Return (X, Y) of the center of cell containing provided text 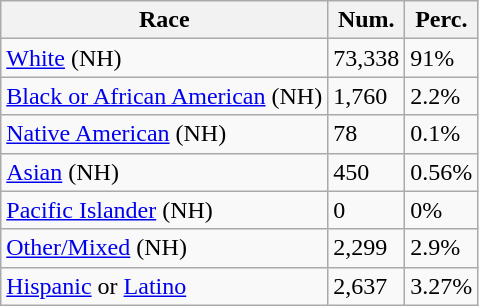
Hispanic or Latino (164, 286)
450 (366, 172)
Black or African American (NH) (164, 96)
Asian (NH) (164, 172)
Pacific Islander (NH) (164, 210)
0 (366, 210)
Other/Mixed (NH) (164, 248)
2.9% (442, 248)
73,338 (366, 58)
91% (442, 58)
Num. (366, 20)
2,637 (366, 286)
White (NH) (164, 58)
Race (164, 20)
1,760 (366, 96)
Perc. (442, 20)
78 (366, 134)
0% (442, 210)
0.1% (442, 134)
3.27% (442, 286)
2,299 (366, 248)
2.2% (442, 96)
Native American (NH) (164, 134)
0.56% (442, 172)
